From the cell containing the given text, extract its center point as (x, y) coordinate. 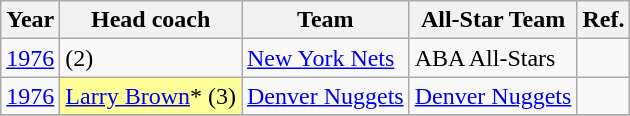
(2) (151, 58)
Team (326, 20)
Head coach (151, 20)
ABA All-Stars (493, 58)
All-Star Team (493, 20)
Ref. (604, 20)
Year (30, 20)
Larry Brown* (3) (151, 96)
New York Nets (326, 58)
